Return the [x, y] coordinate for the center point of the cell that contains the specified text.  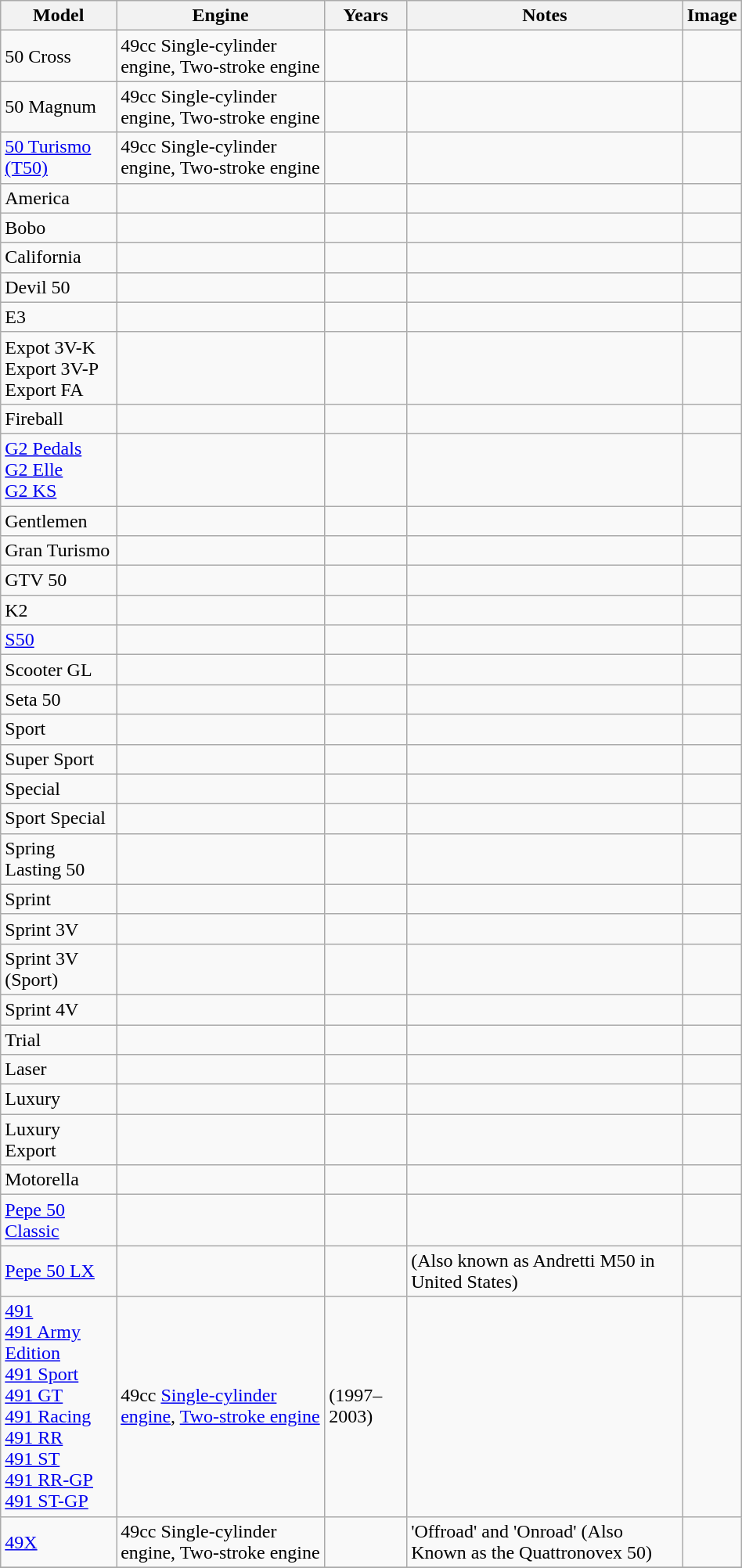
Gran Turismo [59, 551]
Luxury Export [59, 1139]
50 Magnum [59, 106]
Gentlemen [59, 520]
Engine [221, 16]
S50 [59, 640]
Pepe 50 Classic [59, 1221]
Pepe 50 LX [59, 1271]
Trial [59, 1040]
'Offroad' and 'Onroad' (Also Known as the Quattronovex 50) [545, 1541]
Image [712, 16]
491 491 Army Edition 491 Sport 491 GT 491 Racing 491 RR 491 ST 491 RR-GP 491 ST-GP [59, 1407]
GTV 50 [59, 581]
Scooter GL [59, 670]
Sprint 4V [59, 1009]
Bobo [59, 228]
K2 [59, 610]
Laser [59, 1070]
Sprint 3V (Sport) [59, 969]
(Also known as Andretti M50 in United States) [545, 1271]
G2 Pedals G2 Elle G2 KS [59, 469]
Fireball [59, 419]
Super Sport [59, 759]
Model [59, 16]
America [59, 198]
(1997–2003) [366, 1407]
Years [366, 16]
Motorella [59, 1180]
E3 [59, 317]
Notes [545, 16]
50 Cross [59, 56]
California [59, 257]
Sprint 3V [59, 929]
Sprint [59, 899]
Special [59, 789]
Seta 50 [59, 699]
Sport [59, 729]
Sport Special [59, 818]
Spring Lasting 50 [59, 859]
Expot 3V-K Export 3V-P Export FA [59, 368]
49X [59, 1541]
Luxury [59, 1099]
50 Turismo (T50) [59, 158]
Devil 50 [59, 287]
